Return the (X, Y) coordinate for the center point of the cell that contains the specified text.  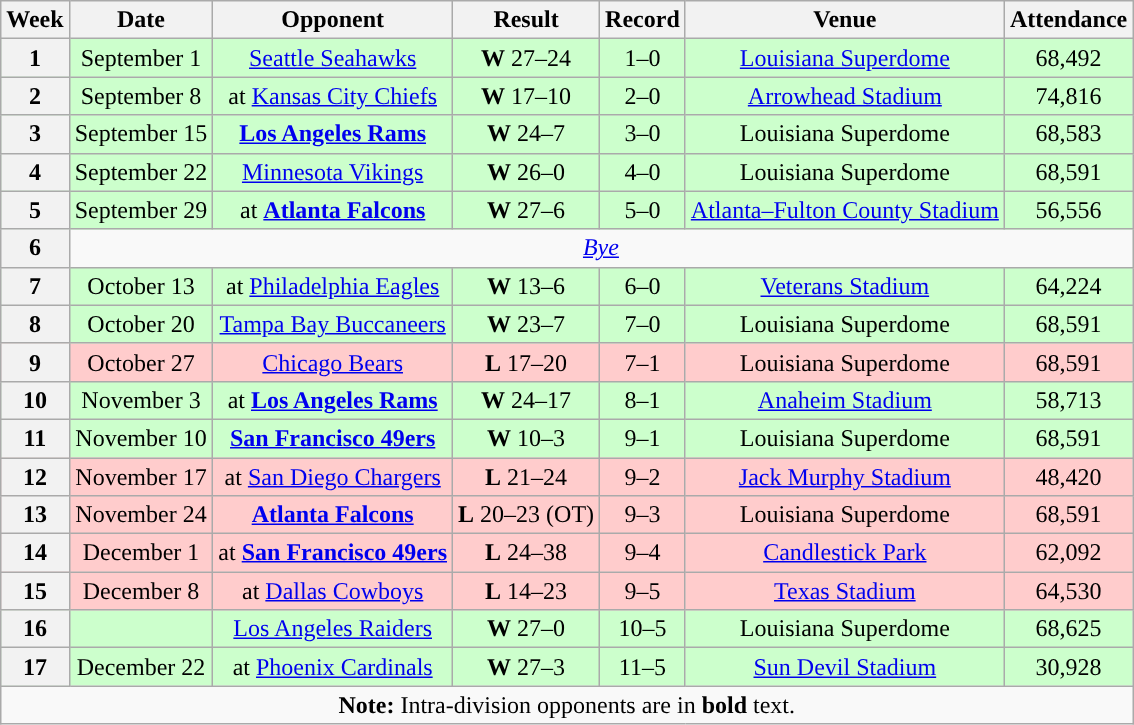
at Phoenix Cardinals (333, 667)
2 (35, 96)
8 (35, 324)
W 10–3 (526, 438)
68,492 (1068, 58)
W 27–24 (526, 58)
68,625 (1068, 629)
L 17–20 (526, 362)
9–5 (643, 591)
September 22 (141, 172)
15 (35, 591)
W 24–17 (526, 400)
Bye (601, 248)
11–5 (643, 667)
Anaheim Stadium (844, 400)
W 24–7 (526, 134)
W 26–0 (526, 172)
Result (526, 20)
September 1 (141, 58)
5–0 (643, 210)
December 8 (141, 591)
Los Angeles Raiders (333, 629)
L 14–23 (526, 591)
14 (35, 553)
L 21–24 (526, 477)
8–1 (643, 400)
at Dallas Cowboys (333, 591)
9–1 (643, 438)
Week (35, 20)
3–0 (643, 134)
W 17–10 (526, 96)
L 24–38 (526, 553)
11 (35, 438)
San Francisco 49ers (333, 438)
Sun Devil Stadium (844, 667)
13 (35, 515)
9–4 (643, 553)
November 3 (141, 400)
at San Diego Chargers (333, 477)
7–0 (643, 324)
December 1 (141, 553)
Atlanta Falcons (333, 515)
October 13 (141, 286)
48,420 (1068, 477)
November 17 (141, 477)
Record (643, 20)
at Los Angeles Rams (333, 400)
Seattle Seahawks (333, 58)
74,816 (1068, 96)
68,583 (1068, 134)
October 20 (141, 324)
3 (35, 134)
Minnesota Vikings (333, 172)
Veterans Stadium (844, 286)
L 20–23 (OT) (526, 515)
9–3 (643, 515)
58,713 (1068, 400)
September 29 (141, 210)
Jack Murphy Stadium (844, 477)
6 (35, 248)
December 22 (141, 667)
62,092 (1068, 553)
November 10 (141, 438)
4–0 (643, 172)
Venue (844, 20)
10–5 (643, 629)
17 (35, 667)
W 27–0 (526, 629)
Texas Stadium (844, 591)
56,556 (1068, 210)
at San Francisco 49ers (333, 553)
64,530 (1068, 591)
Arrowhead Stadium (844, 96)
16 (35, 629)
at Atlanta Falcons (333, 210)
Note: Intra-division opponents are in bold text. (567, 705)
30,928 (1068, 667)
5 (35, 210)
W 27–3 (526, 667)
W 27–6 (526, 210)
Tampa Bay Buccaneers (333, 324)
at Philadelphia Eagles (333, 286)
64,224 (1068, 286)
10 (35, 400)
September 8 (141, 96)
November 24 (141, 515)
Opponent (333, 20)
Los Angeles Rams (333, 134)
Candlestick Park (844, 553)
W 13–6 (526, 286)
4 (35, 172)
October 27 (141, 362)
Date (141, 20)
7–1 (643, 362)
9 (35, 362)
6–0 (643, 286)
Attendance (1068, 20)
Chicago Bears (333, 362)
12 (35, 477)
at Kansas City Chiefs (333, 96)
September 15 (141, 134)
1 (35, 58)
W 23–7 (526, 324)
Atlanta–Fulton County Stadium (844, 210)
1–0 (643, 58)
7 (35, 286)
2–0 (643, 96)
9–2 (643, 477)
